Determine the [X, Y] coordinate at the center of the cell enclosing the given text.  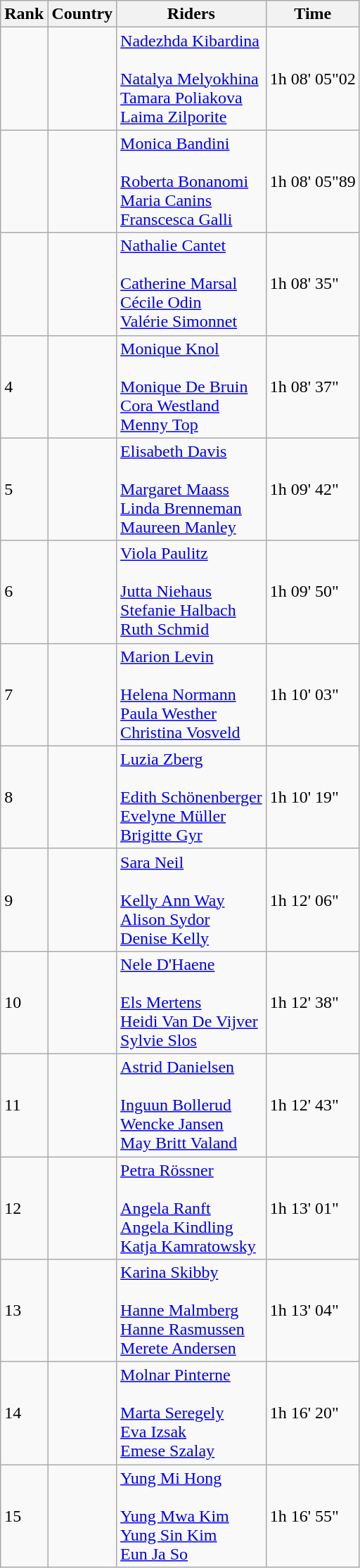
6 [24, 592]
Time [312, 14]
Karina SkibbyHanne Malmberg Hanne Rasmussen Merete Andersen [191, 1311]
Sara NeilKelly Ann Way Alison Sydor Denise Kelly [191, 900]
1h 12' 38" [312, 1002]
1h 16' 20" [312, 1413]
Nadezhda KibardinaNatalya Melyokhina Tamara Poliakova Laima Zilporite [191, 79]
Riders [191, 14]
Astrid DanielsenInguun Bollerud Wencke Jansen May Britt Valand [191, 1105]
Molnar PinterneMarta Seregely Eva Izsak Emese Szalay [191, 1413]
14 [24, 1413]
1h 08' 05"89 [312, 181]
Elisabeth DavisMargaret Maass Linda Brenneman Maureen Manley [191, 489]
1h 13' 01" [312, 1208]
Petra RössnerAngela Ranft Angela Kindling Katja Kamratowsky [191, 1208]
10 [24, 1002]
13 [24, 1311]
Luzia ZbergEdith Schönenberger Evelyne Müller Brigitte Gyr [191, 797]
15 [24, 1516]
Monica BandiniRoberta Bonanomi Maria Canins Franscesca Galli [191, 181]
Nele D'HaeneEls Mertens Heidi Van De Vijver Sylvie Slos [191, 1002]
1h 10' 19" [312, 797]
1h 09' 42" [312, 489]
12 [24, 1208]
Rank [24, 14]
1h 12' 06" [312, 900]
4 [24, 387]
Monique KnolMonique De Bruin Cora Westland Menny Top [191, 387]
1h 08' 35" [312, 284]
1h 09' 50" [312, 592]
7 [24, 694]
11 [24, 1105]
1h 10' 03" [312, 694]
8 [24, 797]
9 [24, 900]
1h 13' 04" [312, 1311]
1h 16' 55" [312, 1516]
Marion LevinHelena Normann Paula Westher Christina Vosveld [191, 694]
1h 08' 05"02 [312, 79]
Viola PaulitzJutta Niehaus Stefanie Halbach Ruth Schmid [191, 592]
1h 08' 37" [312, 387]
Nathalie CantetCatherine Marsal Cécile Odin Valérie Simonnet [191, 284]
Yung Mi HongYung Mwa Kim Yung Sin Kim Eun Ja So [191, 1516]
5 [24, 489]
1h 12' 43" [312, 1105]
Country [82, 14]
